Locate the cell with the specified text and output its [X, Y] center coordinate. 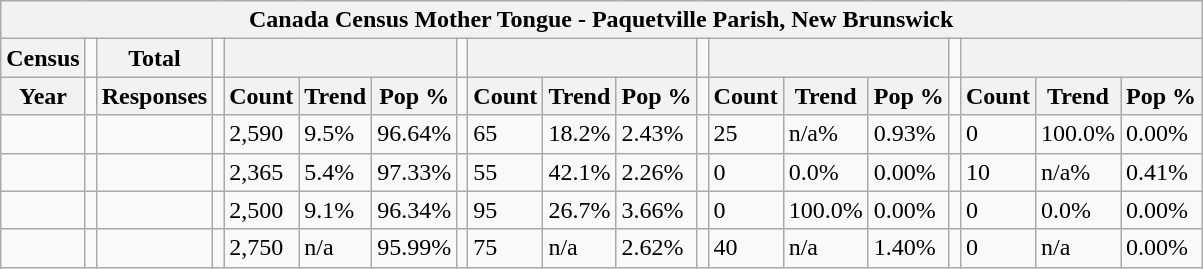
95.99% [414, 248]
Total [154, 58]
65 [506, 134]
3.66% [656, 210]
0.41% [1160, 172]
25 [746, 134]
55 [506, 172]
9.1% [336, 210]
26.7% [580, 210]
Year [43, 96]
18.2% [580, 134]
40 [746, 248]
2.62% [656, 248]
9.5% [336, 134]
5.4% [336, 172]
2,750 [262, 248]
2.26% [656, 172]
10 [998, 172]
Responses [154, 96]
97.33% [414, 172]
1.40% [908, 248]
2.43% [656, 134]
2,365 [262, 172]
0.93% [908, 134]
Canada Census Mother Tongue - Paquetville Parish, New Brunswick [602, 20]
75 [506, 248]
96.64% [414, 134]
Census [43, 58]
2,500 [262, 210]
96.34% [414, 210]
2,590 [262, 134]
95 [506, 210]
42.1% [580, 172]
